For the text-containing cell, return its midpoint in [X, Y] coordinate format. 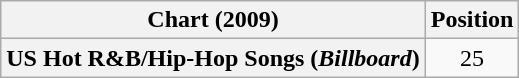
Chart (2009) [213, 20]
US Hot R&B/Hip-Hop Songs (Billboard) [213, 58]
Position [472, 20]
25 [472, 58]
